Capture the cell that displays the provided text and extract its (x, y) central coordinate. 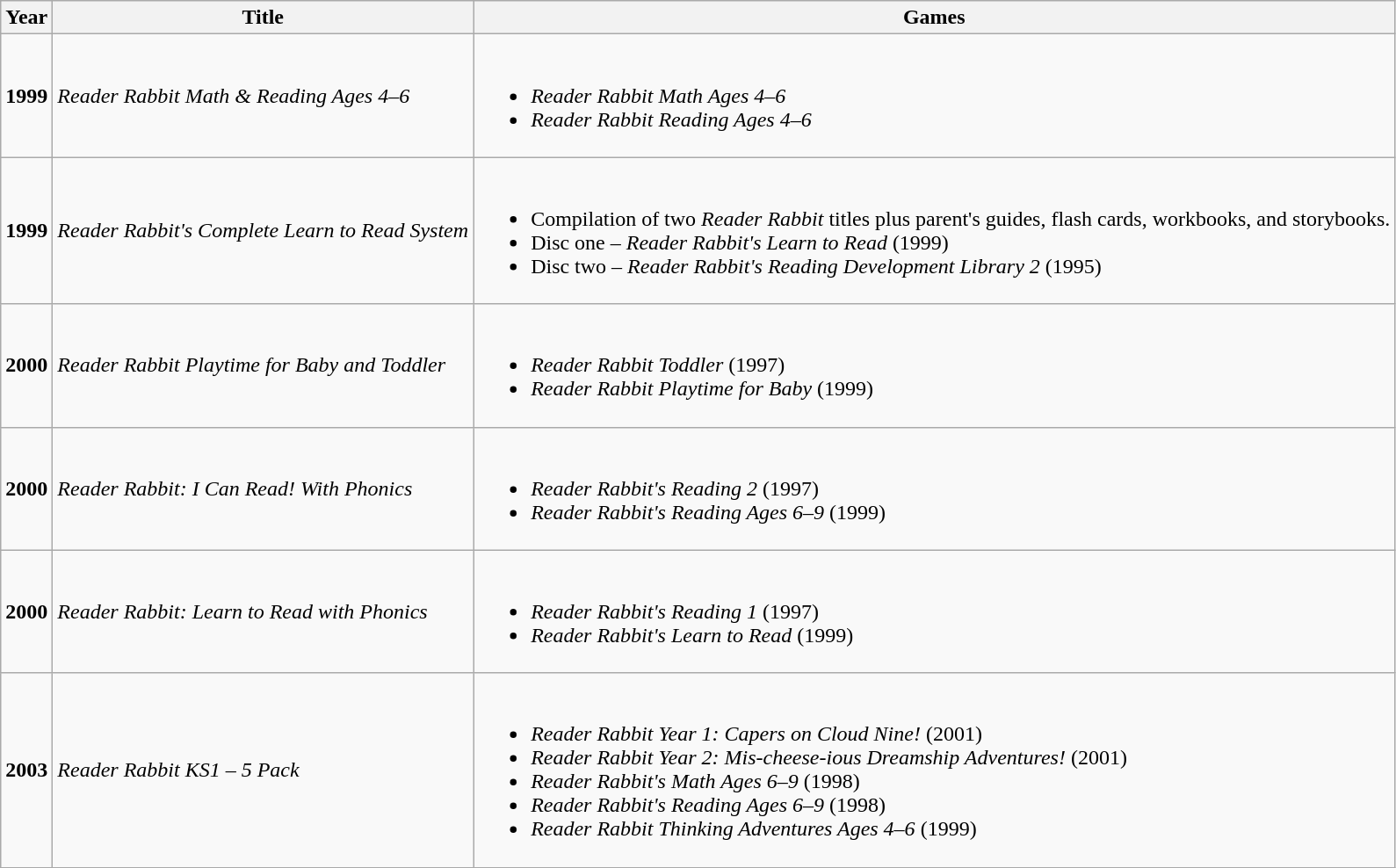
Reader Rabbit KS1 – 5 Pack (264, 770)
Year (26, 18)
Reader Rabbit Math Ages 4–6Reader Rabbit Reading Ages 4–6 (935, 96)
2003 (26, 770)
Reader Rabbit's Reading 1 (1997)Reader Rabbit's Learn to Read (1999) (935, 611)
Reader Rabbit's Complete Learn to Read System (264, 230)
Reader Rabbit Math & Reading Ages 4–6 (264, 96)
Reader Rabbit: I Can Read! With Phonics (264, 488)
Reader Rabbit: Learn to Read with Phonics (264, 611)
Reader Rabbit Toddler (1997)Reader Rabbit Playtime for Baby (1999) (935, 365)
Reader Rabbit Playtime for Baby and Toddler (264, 365)
Title (264, 18)
Reader Rabbit's Reading 2 (1997)Reader Rabbit's Reading Ages 6–9 (1999) (935, 488)
Games (935, 18)
